Determine the [x, y] coordinate at the center of the cell enclosing the given text.  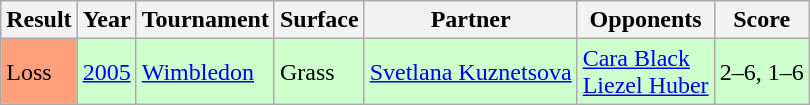
Grass [319, 72]
2–6, 1–6 [762, 72]
Year [106, 20]
Result [39, 20]
Cara Black Liezel Huber [646, 72]
Wimbledon [205, 72]
Score [762, 20]
Tournament [205, 20]
Partner [470, 20]
Surface [319, 20]
Opponents [646, 20]
2005 [106, 72]
Loss [39, 72]
Svetlana Kuznetsova [470, 72]
